Locate the cell with the specified text and output its (x, y) center coordinate. 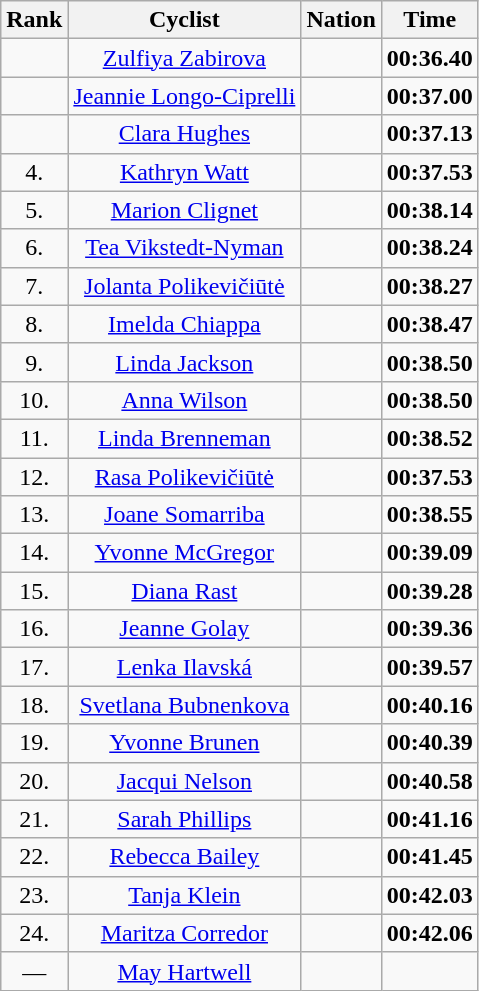
23. (34, 895)
18. (34, 705)
Sarah Phillips (184, 819)
Maritza Corredor (184, 933)
Diana Rast (184, 591)
Kathryn Watt (184, 172)
8. (34, 324)
20. (34, 781)
Cyclist (184, 20)
00:41.45 (430, 857)
00:39.36 (430, 629)
Rebecca Bailey (184, 857)
14. (34, 553)
Lenka Ilavská (184, 667)
19. (34, 743)
13. (34, 515)
00:40.16 (430, 705)
00:39.28 (430, 591)
00:38.24 (430, 248)
Time (430, 20)
May Hartwell (184, 971)
00:41.16 (430, 819)
Rasa Polikevičiūtė (184, 477)
00:36.40 (430, 58)
16. (34, 629)
Zulfiya Zabirova (184, 58)
Tanja Klein (184, 895)
4. (34, 172)
00:40.58 (430, 781)
00:39.09 (430, 553)
Jeannie Longo-Ciprelli (184, 96)
21. (34, 819)
00:42.06 (430, 933)
Linda Jackson (184, 362)
7. (34, 286)
17. (34, 667)
15. (34, 591)
00:38.52 (430, 438)
Imelda Chiappa (184, 324)
00:40.39 (430, 743)
Nation (341, 20)
Svetlana Bubnenkova (184, 705)
00:37.13 (430, 134)
00:38.55 (430, 515)
Anna Wilson (184, 400)
00:37.00 (430, 96)
11. (34, 438)
00:38.14 (430, 210)
Jacqui Nelson (184, 781)
Tea Vikstedt-Nyman (184, 248)
5. (34, 210)
00:39.57 (430, 667)
00:42.03 (430, 895)
10. (34, 400)
22. (34, 857)
6. (34, 248)
Rank (34, 20)
24. (34, 933)
Marion Clignet (184, 210)
Yvonne McGregor (184, 553)
Jolanta Polikevičiūtė (184, 286)
9. (34, 362)
Linda Brenneman (184, 438)
00:38.47 (430, 324)
— (34, 971)
Joane Somarriba (184, 515)
Jeanne Golay (184, 629)
00:38.27 (430, 286)
12. (34, 477)
Yvonne Brunen (184, 743)
Clara Hughes (184, 134)
